Output the (x, y) coordinate of the center of the cell containing the given text.  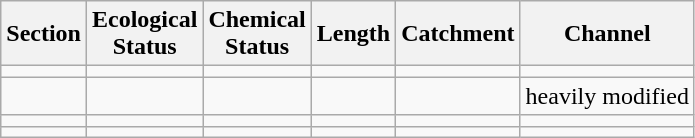
Catchment (458, 34)
EcologicalStatus (144, 34)
Channel (607, 34)
Length (353, 34)
Section (44, 34)
ChemicalStatus (257, 34)
heavily modified (607, 96)
